Output the [x, y] coordinate of the center of the cell containing the given text.  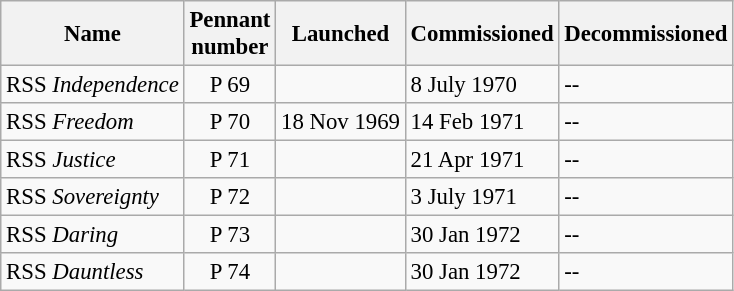
RSS Justice [92, 160]
RSS Freedom [92, 122]
P 73 [230, 235]
P 72 [230, 197]
P 69 [230, 85]
Launched [341, 34]
RSS Sovereignty [92, 197]
30 Jan 1972 [482, 235]
14 Feb 1971 [482, 122]
18 Nov 1969 [341, 122]
8 July 1970 [482, 85]
3 July 1971 [482, 197]
Decommissioned [646, 34]
Name [92, 34]
Commissioned [482, 34]
P 70 [230, 122]
RSS Independence [92, 85]
21 Apr 1971 [482, 160]
Pennantnumber [230, 34]
RSS Daring [92, 235]
P 71 [230, 160]
